Return (x, y) of the center of cell containing provided text 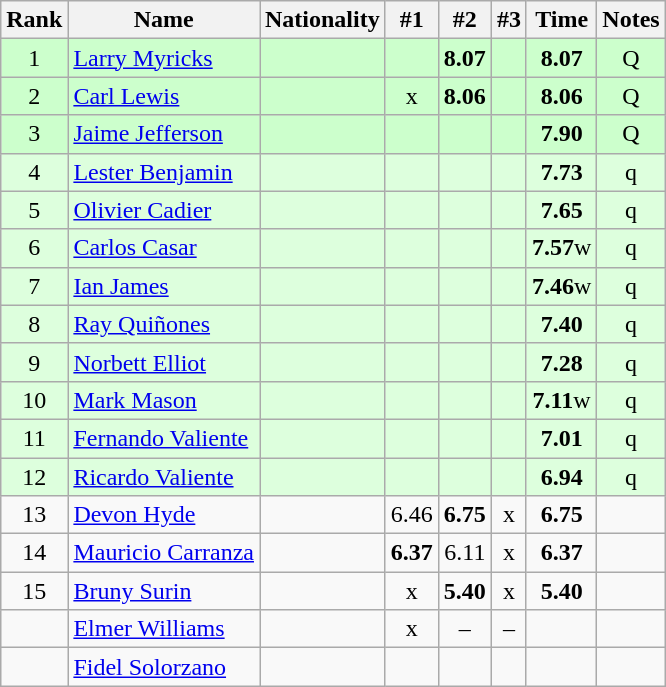
Ricardo Valiente (164, 477)
7.73 (561, 172)
4 (34, 172)
7.57w (561, 248)
Olivier Cadier (164, 210)
6 (34, 248)
Nationality (323, 20)
6.94 (561, 477)
Mauricio Carranza (164, 553)
7 (34, 286)
12 (34, 477)
#1 (412, 20)
2 (34, 96)
7.40 (561, 324)
Notes (631, 20)
13 (34, 515)
Rank (34, 20)
3 (34, 134)
#2 (464, 20)
Larry Myricks (164, 58)
7.90 (561, 134)
Name (164, 20)
Elmer Williams (164, 629)
Time (561, 20)
9 (34, 362)
Norbett Elliot (164, 362)
Fernando Valiente (164, 438)
1 (34, 58)
Carl Lewis (164, 96)
6.11 (464, 553)
Fidel Solorzano (164, 667)
Jaime Jefferson (164, 134)
Mark Mason (164, 400)
7.28 (561, 362)
7.46w (561, 286)
5 (34, 210)
Bruny Surin (164, 591)
6.46 (412, 515)
10 (34, 400)
Lester Benjamin (164, 172)
7.11w (561, 400)
Carlos Casar (164, 248)
Ian James (164, 286)
8 (34, 324)
Ray Quiñones (164, 324)
#3 (508, 20)
11 (34, 438)
14 (34, 553)
7.01 (561, 438)
7.65 (561, 210)
Devon Hyde (164, 515)
15 (34, 591)
